Identify which cell holds the provided text, then report its [X, Y] central coordinate. 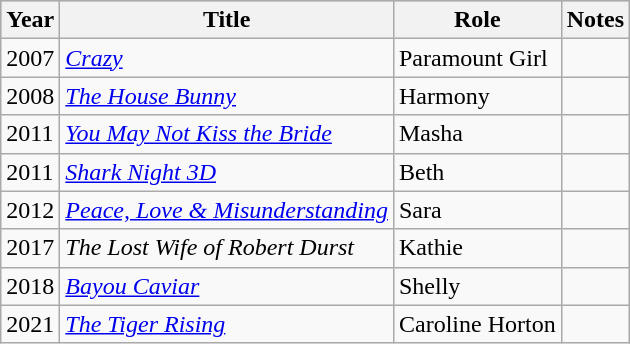
Harmony [477, 96]
Role [477, 20]
2007 [30, 58]
2017 [30, 248]
Peace, Love & Misunderstanding [227, 210]
Shelly [477, 286]
2018 [30, 286]
Sara [477, 210]
The Tiger Rising [227, 324]
2008 [30, 96]
Shark Night 3D [227, 172]
2021 [30, 324]
Crazy [227, 58]
Beth [477, 172]
Masha [477, 134]
Title [227, 20]
You May Not Kiss the Bride [227, 134]
The House Bunny [227, 96]
Caroline Horton [477, 324]
Bayou Caviar [227, 286]
Year [30, 20]
Notes [595, 20]
Kathie [477, 248]
Paramount Girl [477, 58]
The Lost Wife of Robert Durst [227, 248]
2012 [30, 210]
